From the cell containing the given text, extract its center point as (X, Y) coordinate. 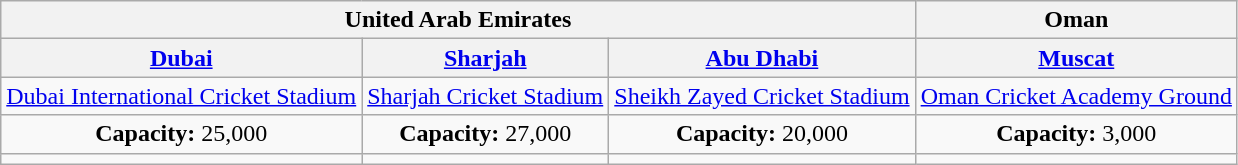
Sharjah (486, 58)
Sharjah Cricket Stadium (486, 96)
Capacity: 3,000 (1076, 134)
Dubai (182, 58)
United Arab Emirates (458, 20)
Capacity: 27,000 (486, 134)
Oman Cricket Academy Ground (1076, 96)
Capacity: 20,000 (762, 134)
Oman (1076, 20)
Capacity: 25,000 (182, 134)
Sheikh Zayed Cricket Stadium (762, 96)
Muscat (1076, 58)
Abu Dhabi (762, 58)
Dubai International Cricket Stadium (182, 96)
